Search for the cell housing the specified text and yield its (X, Y) center coordinate. 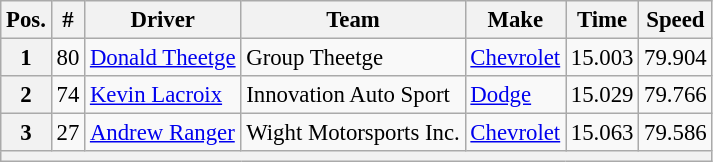
79.586 (676, 133)
3 (26, 133)
Make (515, 20)
Innovation Auto Sport (353, 95)
Kevin Lacroix (163, 95)
Dodge (515, 95)
Donald Theetge (163, 58)
Team (353, 20)
15.063 (602, 133)
15.029 (602, 95)
79.766 (676, 95)
1 (26, 58)
Time (602, 20)
15.003 (602, 58)
2 (26, 95)
Pos. (26, 20)
74 (68, 95)
Speed (676, 20)
Driver (163, 20)
27 (68, 133)
Wight Motorsports Inc. (353, 133)
79.904 (676, 58)
Group Theetge (353, 58)
Andrew Ranger (163, 133)
80 (68, 58)
# (68, 20)
